Output the [X, Y] coordinate of the center of the cell containing the given text.  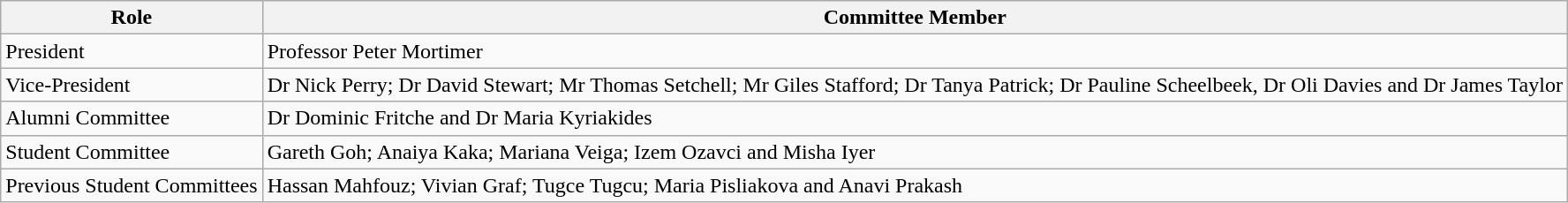
Student Committee [132, 152]
Alumni Committee [132, 118]
Gareth Goh; Anaiya Kaka; Mariana Veiga; Izem Ozavci and Misha Iyer [915, 152]
Previous Student Committees [132, 185]
Role [132, 18]
President [132, 51]
Vice-President [132, 85]
Dr Nick Perry; Dr David Stewart; Mr Thomas Setchell; Mr Giles Stafford; Dr Tanya Patrick; Dr Pauline Scheelbeek, Dr Oli Davies and Dr James Taylor [915, 85]
Hassan Mahfouz; Vivian Graf; Tugce Tugcu; Maria Pisliakova and Anavi Prakash [915, 185]
Professor Peter Mortimer [915, 51]
Dr Dominic Fritche and Dr Maria Kyriakides [915, 118]
Committee Member [915, 18]
